Capture the cell that displays the provided text and extract its (x, y) central coordinate. 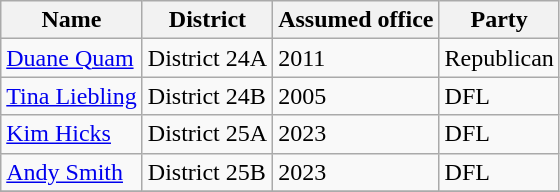
Republican (499, 58)
Tina Liebling (72, 96)
Party (499, 20)
Name (72, 20)
2005 (356, 96)
2011 (356, 58)
District (207, 20)
District 25B (207, 172)
Duane Quam (72, 58)
District 24B (207, 96)
Andy Smith (72, 172)
District 25A (207, 134)
District 24A (207, 58)
Kim Hicks (72, 134)
Assumed office (356, 20)
